Search for the cell housing the specified text and yield its (X, Y) center coordinate. 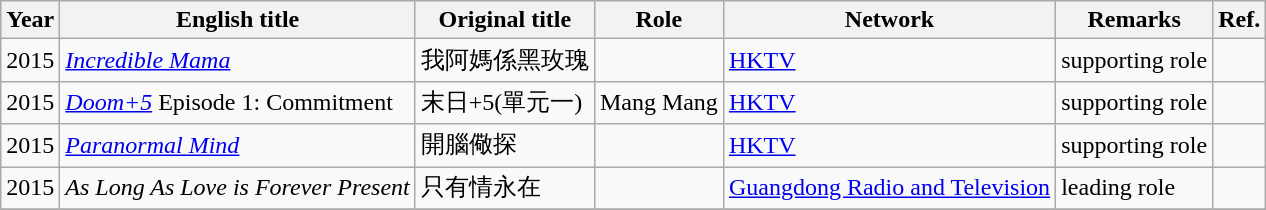
Mang Mang (658, 102)
我阿媽係黑玫瑰 (504, 60)
Ref. (1240, 20)
Network (889, 20)
Incredible Mama (238, 60)
開腦儆探 (504, 146)
Guangdong Radio and Television (889, 188)
Role (658, 20)
Paranormal Mind (238, 146)
Doom+5 Episode 1: Commitment (238, 102)
Remarks (1134, 20)
As Long As Love is Forever Present (238, 188)
Year (30, 20)
只有情永在 (504, 188)
English title (238, 20)
leading role (1134, 188)
Original title (504, 20)
末日+5(單元一) (504, 102)
